Locate the cell with the specified text and output its [x, y] center coordinate. 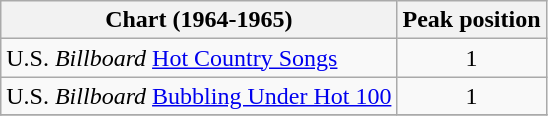
Peak position [472, 20]
Chart (1964-1965) [199, 20]
U.S. Billboard Bubbling Under Hot 100 [199, 96]
U.S. Billboard Hot Country Songs [199, 58]
